Find where the given text appears and provide that cell's center as (X, Y) coordinate. 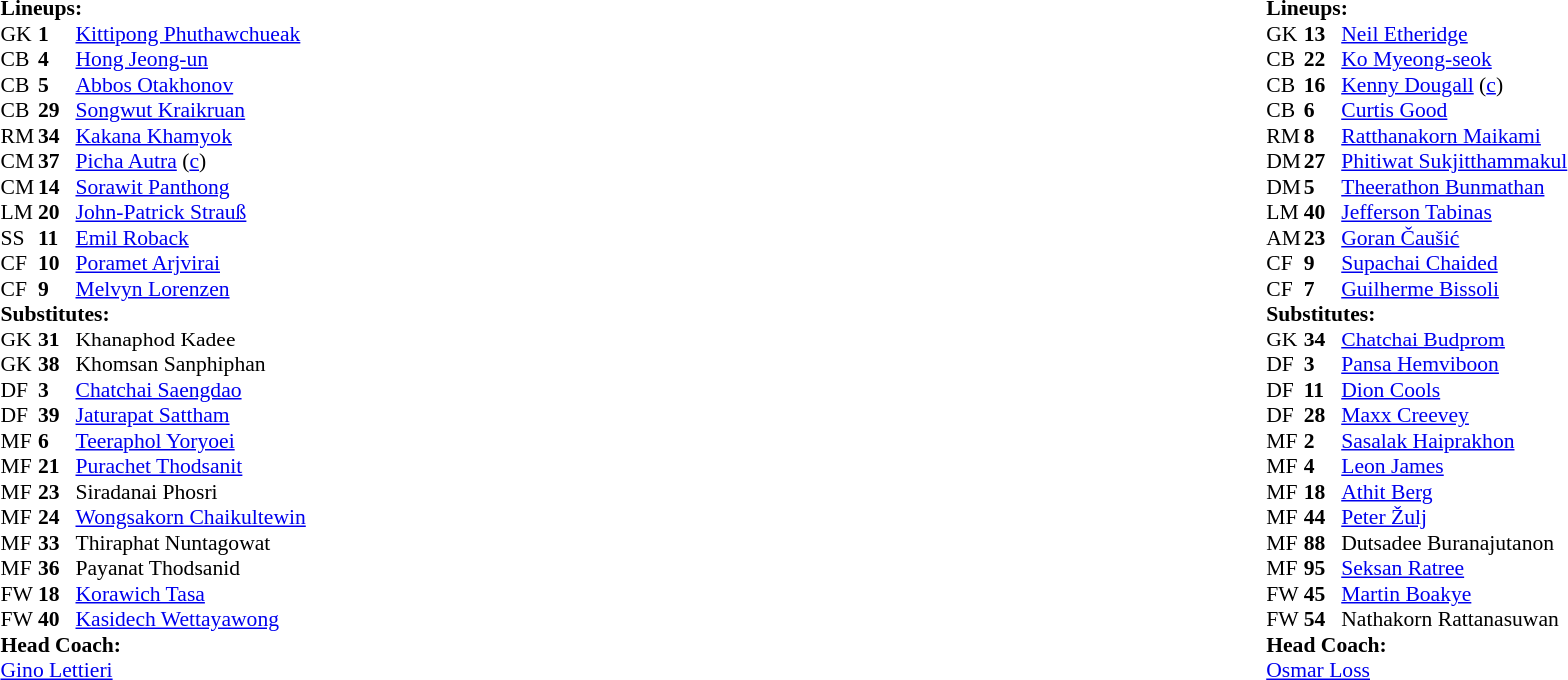
Kenny Dougall (c) (1454, 85)
SS (19, 238)
Abbos Otakhonov (191, 85)
Jaturapat Sattham (191, 416)
Goran Čaušić (1454, 238)
Phitiwat Sukjitthammakul (1454, 161)
Chatchai Budprom (1454, 340)
2 (1323, 441)
45 (1323, 594)
Khanaphod Kadee (191, 340)
Neil Etheridge (1454, 34)
22 (1323, 59)
Emil Roback (191, 238)
Kasidech Wettayawong (191, 620)
39 (57, 416)
95 (1323, 568)
Dutsadee Buranajutanon (1454, 543)
Songwut Kraikruan (191, 111)
27 (1323, 161)
Guilherme Bissoli (1454, 289)
Pansa Hemviboon (1454, 364)
1 (57, 34)
Kittipong Phuthawchueak (191, 34)
Peter Žulj (1454, 518)
Curtis Good (1454, 111)
13 (1323, 34)
24 (57, 518)
Picha Autra (c) (191, 161)
Ratthanakorn Maikami (1454, 136)
29 (57, 111)
8 (1323, 136)
Purachet Thodsanit (191, 466)
Chatchai Saengdao (191, 390)
7 (1323, 289)
Ko Myeong-seok (1454, 59)
20 (57, 213)
Theerathon Bunmathan (1454, 187)
28 (1323, 416)
Martin Boakye (1454, 594)
37 (57, 161)
Kakana Khamyok (191, 136)
Sorawit Panthong (191, 187)
Thiraphat Nuntagowat (191, 543)
Wongsakorn Chaikultewin (191, 518)
33 (57, 543)
Nathakorn Rattanasuwan (1454, 620)
Athit Berg (1454, 492)
54 (1323, 620)
AM (1285, 238)
Payanat Thodsanid (191, 568)
21 (57, 466)
Melvyn Lorenzen (191, 289)
88 (1323, 543)
Poramet Arjvirai (191, 263)
Dion Cools (1454, 390)
Hong Jeong-un (191, 59)
10 (57, 263)
14 (57, 187)
38 (57, 364)
Siradanai Phosri (191, 492)
Teeraphol Yoryoei (191, 441)
Leon James (1454, 466)
Khomsan Sanphiphan (191, 364)
44 (1323, 518)
31 (57, 340)
Supachai Chaided (1454, 263)
Jefferson Tabinas (1454, 213)
Seksan Ratree (1454, 568)
Maxx Creevey (1454, 416)
Sasalak Haiprakhon (1454, 441)
Korawich Tasa (191, 594)
John-Patrick Strauß (191, 213)
16 (1323, 85)
36 (57, 568)
